Return the [X, Y] coordinate for the center point of the cell that contains the specified text.  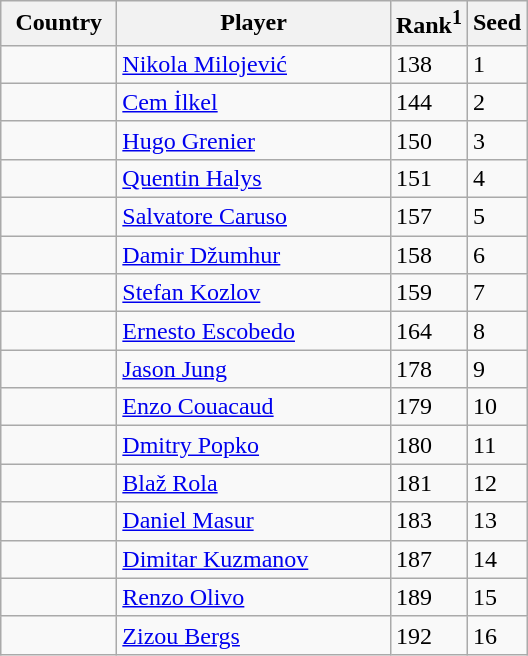
164 [428, 331]
16 [496, 635]
Salvatore Caruso [254, 217]
179 [428, 407]
138 [428, 64]
Damir Džumhur [254, 255]
Player [254, 24]
Hugo Grenier [254, 140]
159 [428, 293]
Renzo Olivo [254, 597]
181 [428, 483]
151 [428, 178]
Dimitar Kuzmanov [254, 559]
8 [496, 331]
15 [496, 597]
Seed [496, 24]
157 [428, 217]
7 [496, 293]
Rank1 [428, 24]
Cem İlkel [254, 102]
178 [428, 369]
3 [496, 140]
158 [428, 255]
10 [496, 407]
Jason Jung [254, 369]
Enzo Couacaud [254, 407]
Daniel Masur [254, 521]
Nikola Milojević [254, 64]
183 [428, 521]
180 [428, 445]
Zizou Bergs [254, 635]
6 [496, 255]
189 [428, 597]
Quentin Halys [254, 178]
13 [496, 521]
Stefan Kozlov [254, 293]
Country [59, 24]
12 [496, 483]
1 [496, 64]
2 [496, 102]
Ernesto Escobedo [254, 331]
192 [428, 635]
Blaž Rola [254, 483]
11 [496, 445]
150 [428, 140]
9 [496, 369]
5 [496, 217]
144 [428, 102]
4 [496, 178]
187 [428, 559]
Dmitry Popko [254, 445]
14 [496, 559]
